For the text-containing cell, return its midpoint in (X, Y) coordinate format. 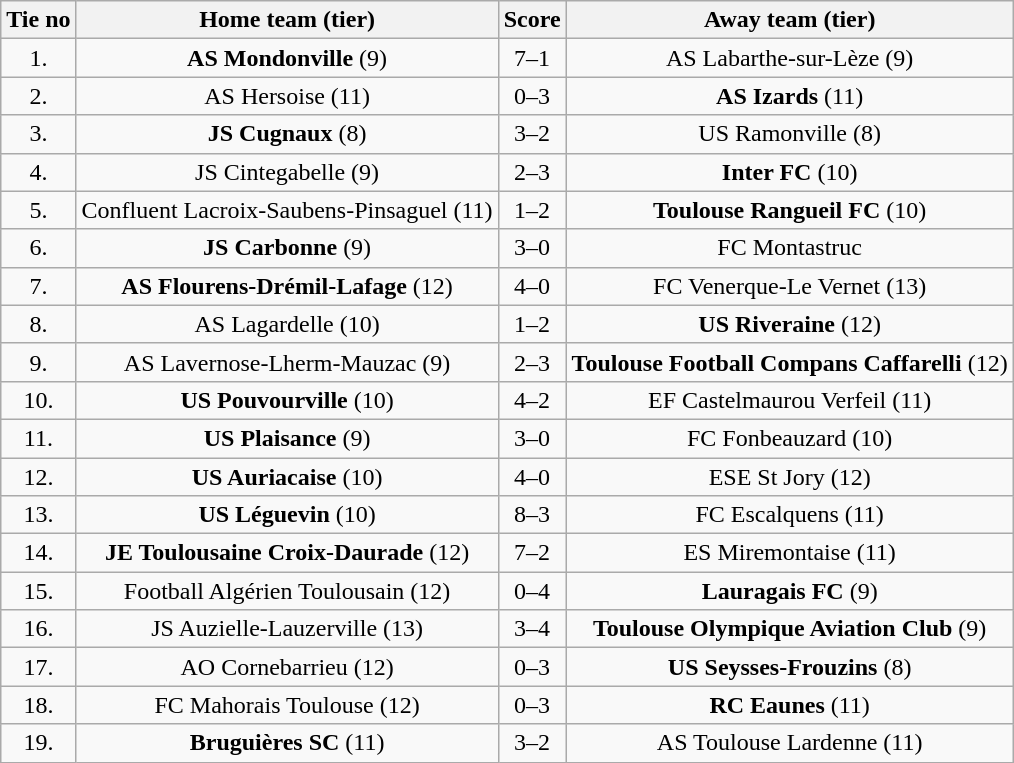
US Seysses-Frouzins (8) (790, 667)
FC Venerque-Le Vernet (13) (790, 286)
8. (38, 324)
10. (38, 400)
FC Fonbeauzard (10) (790, 438)
8–3 (532, 515)
18. (38, 705)
Toulouse Football Compans Caffarelli (12) (790, 362)
AS Flourens-Drémil-Lafage (12) (287, 286)
FC Montastruc (790, 248)
9. (38, 362)
AS Labarthe-sur-Lèze (9) (790, 58)
Score (532, 20)
Bruguières SC (11) (287, 743)
US Plaisance (9) (287, 438)
Toulouse Rangueil FC (10) (790, 210)
EF Castelmaurou Verfeil (11) (790, 400)
Away team (tier) (790, 20)
ESE St Jory (12) (790, 477)
AS Toulouse Lardenne (11) (790, 743)
AS Izards (11) (790, 96)
12. (38, 477)
US Auriacaise (10) (287, 477)
0–4 (532, 591)
16. (38, 629)
AS Mondonville (9) (287, 58)
JS Cintegabelle (9) (287, 172)
17. (38, 667)
14. (38, 553)
15. (38, 591)
ES Miremontaise (11) (790, 553)
7–2 (532, 553)
7–1 (532, 58)
US Ramonville (8) (790, 134)
Home team (tier) (287, 20)
Tie no (38, 20)
5. (38, 210)
Football Algérien Toulousain (12) (287, 591)
AS Lavernose-Lherm-Mauzac (9) (287, 362)
AS Hersoise (11) (287, 96)
7. (38, 286)
US Pouvourville (10) (287, 400)
19. (38, 743)
2. (38, 96)
Lauragais FC (9) (790, 591)
4. (38, 172)
AS Lagardelle (10) (287, 324)
3. (38, 134)
RC Eaunes (11) (790, 705)
13. (38, 515)
AO Cornebarrieu (12) (287, 667)
FC Escalquens (11) (790, 515)
1. (38, 58)
3–4 (532, 629)
Toulouse Olympique Aviation Club (9) (790, 629)
JS Carbonne (9) (287, 248)
US Riveraine (12) (790, 324)
6. (38, 248)
US Léguevin (10) (287, 515)
JS Cugnaux (8) (287, 134)
Inter FC (10) (790, 172)
FC Mahorais Toulouse (12) (287, 705)
Confluent Lacroix-Saubens-Pinsaguel (11) (287, 210)
4–2 (532, 400)
JE Toulousaine Croix-Daurade (12) (287, 553)
JS Auzielle-Lauzerville (13) (287, 629)
11. (38, 438)
